Detect which cell encompasses the target text, then output its [X, Y] center coordinate. 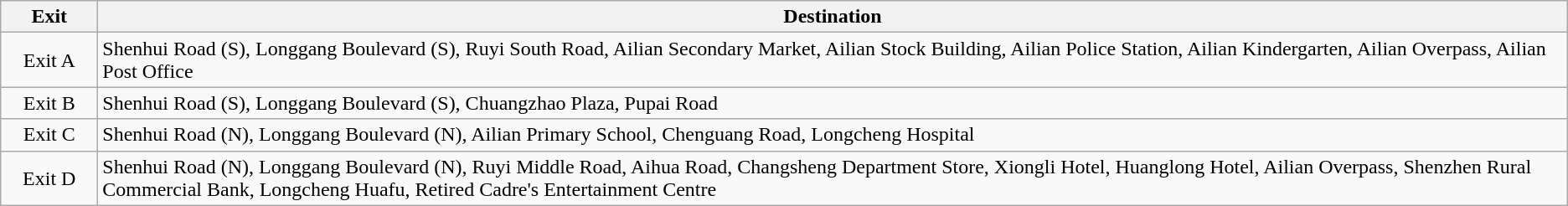
Exit D [49, 178]
Destination [833, 17]
Exit A [49, 60]
Shenhui Road (S), Longgang Boulevard (S), Chuangzhao Plaza, Pupai Road [833, 103]
Shenhui Road (N), Longgang Boulevard (N), Ailian Primary School, Chenguang Road, Longcheng Hospital [833, 135]
Exit C [49, 135]
Exit [49, 17]
Exit B [49, 103]
